Capture the cell that displays the provided text and extract its [x, y] central coordinate. 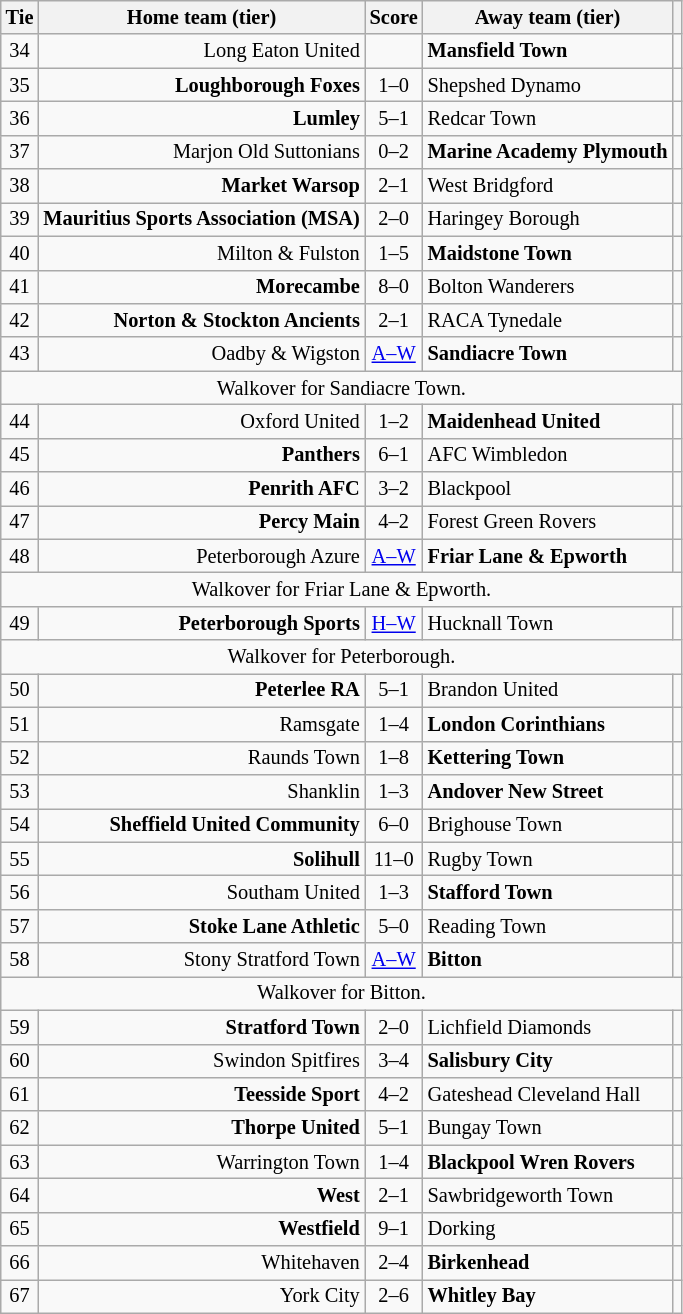
48 [20, 556]
34 [20, 51]
Birkenhead [548, 1263]
Thorpe United [201, 1128]
York City [201, 1296]
Stratford Town [201, 1027]
52 [20, 758]
6–1 [394, 455]
60 [20, 1061]
West Bridgford [548, 186]
Andover New Street [548, 791]
Long Eaton United [201, 51]
Loughborough Foxes [201, 85]
Bungay Town [548, 1128]
Rugby Town [548, 859]
Raunds Town [201, 758]
Stafford Town [548, 892]
Percy Main [201, 522]
Forest Green Rovers [548, 522]
57 [20, 926]
Norton & Stockton Ancients [201, 320]
Peterborough Sports [201, 623]
Bitton [548, 960]
56 [20, 892]
0–2 [394, 152]
London Corinthians [548, 724]
Walkover for Peterborough. [342, 657]
64 [20, 1195]
Maidstone Town [548, 253]
58 [20, 960]
Away team (tier) [548, 17]
Southam United [201, 892]
1–5 [394, 253]
Morecambe [201, 287]
65 [20, 1229]
40 [20, 253]
Maidenhead United [548, 421]
5–0 [394, 926]
Marine Academy Plymouth [548, 152]
Walkover for Bitton. [342, 993]
Shanklin [201, 791]
2–6 [394, 1296]
46 [20, 489]
41 [20, 287]
Lumley [201, 118]
1–8 [394, 758]
3–4 [394, 1061]
45 [20, 455]
Warrington Town [201, 1162]
1–0 [394, 85]
49 [20, 623]
Ramsgate [201, 724]
Bolton Wanderers [548, 287]
66 [20, 1263]
Penrith AFC [201, 489]
61 [20, 1094]
51 [20, 724]
43 [20, 354]
Home team (tier) [201, 17]
Solihull [201, 859]
Walkover for Friar Lane & Epworth. [342, 589]
Sawbridgeworth Town [548, 1195]
50 [20, 690]
1–2 [394, 421]
Stony Stratford Town [201, 960]
62 [20, 1128]
35 [20, 85]
Shepshed Dynamo [548, 85]
Milton & Fulston [201, 253]
Panthers [201, 455]
Marjon Old Suttonians [201, 152]
Haringey Borough [548, 219]
Westfield [201, 1229]
Redcar Town [548, 118]
9–1 [394, 1229]
Kettering Town [548, 758]
Dorking [548, 1229]
44 [20, 421]
6–0 [394, 825]
55 [20, 859]
63 [20, 1162]
53 [20, 791]
Market Warsop [201, 186]
Teesside Sport [201, 1094]
2–4 [394, 1263]
36 [20, 118]
67 [20, 1296]
3–2 [394, 489]
38 [20, 186]
Blackpool Wren Rovers [548, 1162]
Swindon Spitfires [201, 1061]
Peterborough Azure [201, 556]
RACA Tynedale [548, 320]
Reading Town [548, 926]
Whitley Bay [548, 1296]
Mauritius Sports Association (MSA) [201, 219]
42 [20, 320]
39 [20, 219]
Hucknall Town [548, 623]
Whitehaven [201, 1263]
11–0 [394, 859]
37 [20, 152]
Friar Lane & Epworth [548, 556]
Brighouse Town [548, 825]
Oxford United [201, 421]
47 [20, 522]
Brandon United [548, 690]
West [201, 1195]
Sheffield United Community [201, 825]
Walkover for Sandiacre Town. [342, 388]
H–W [394, 623]
Oadby & Wigston [201, 354]
Tie [20, 17]
Peterlee RA [201, 690]
Sandiacre Town [548, 354]
Blackpool [548, 489]
8–0 [394, 287]
Gateshead Cleveland Hall [548, 1094]
Lichfield Diamonds [548, 1027]
Salisbury City [548, 1061]
Stoke Lane Athletic [201, 926]
Score [394, 17]
Mansfield Town [548, 51]
59 [20, 1027]
AFC Wimbledon [548, 455]
54 [20, 825]
